Scan for the cell matching the given text and deliver its (x, y) coordinate at center. 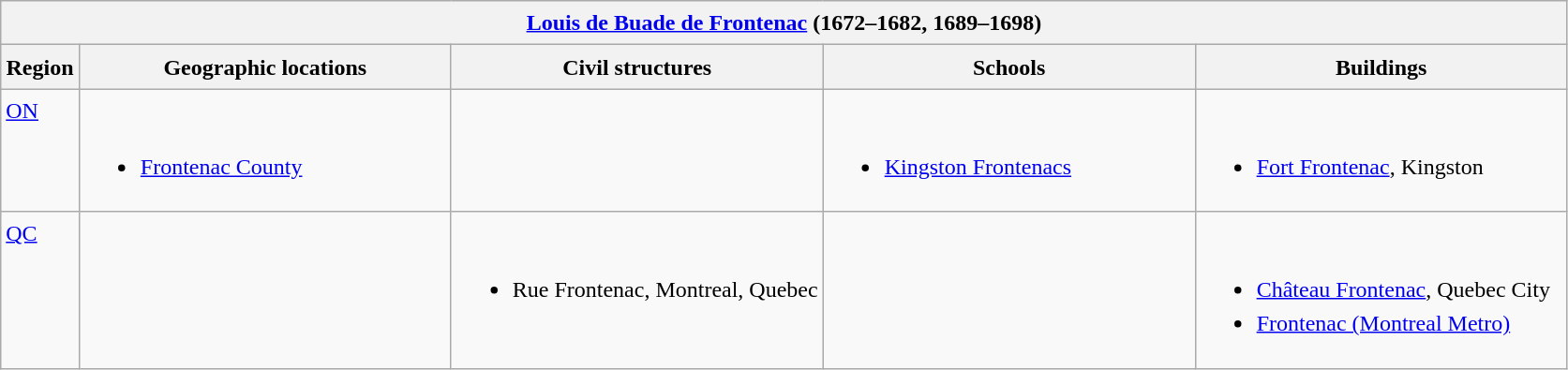
Buildings (1381, 67)
Region (40, 67)
Frontenac County (264, 150)
ON (40, 150)
Château Frontenac, Quebec CityFrontenac (Montreal Metro) (1381, 290)
Fort Frontenac, Kingston (1381, 150)
Schools (1008, 67)
Civil structures (637, 67)
Rue Frontenac, Montreal, Quebec (637, 290)
Geographic locations (264, 67)
QC (40, 290)
Louis de Buade de Frontenac (1672–1682, 1689–1698) (784, 22)
Kingston Frontenacs (1008, 150)
